Pinpoint the cell where the given text exists, returning its (X, Y) midpoint coordinate. 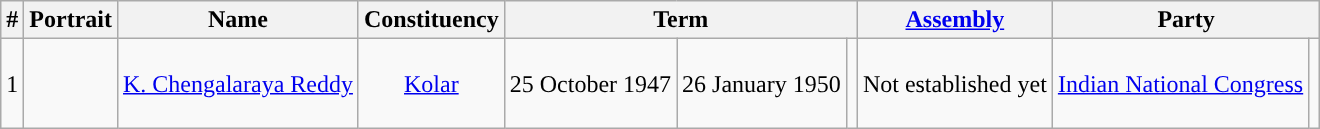
Portrait (71, 20)
# (12, 20)
Not established yet (954, 84)
Term (680, 20)
1 (12, 84)
26 January 1950 (762, 84)
K. Chengalaraya Reddy (238, 84)
Assembly (954, 20)
Name (238, 20)
Kolar (431, 84)
25 October 1947 (590, 84)
Party (1186, 20)
Indian National Congress (1180, 84)
Constituency (431, 20)
